Search for the cell housing the specified text and yield its [X, Y] center coordinate. 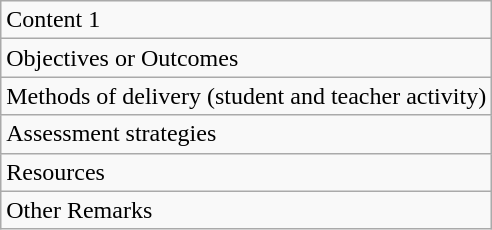
Other Remarks [246, 210]
Assessment strategies [246, 134]
Resources [246, 172]
Methods of delivery (student and teacher activity) [246, 96]
Objectives or Outcomes [246, 58]
Content 1 [246, 20]
